Return the (X, Y) coordinate for the center point of the cell that contains the specified text.  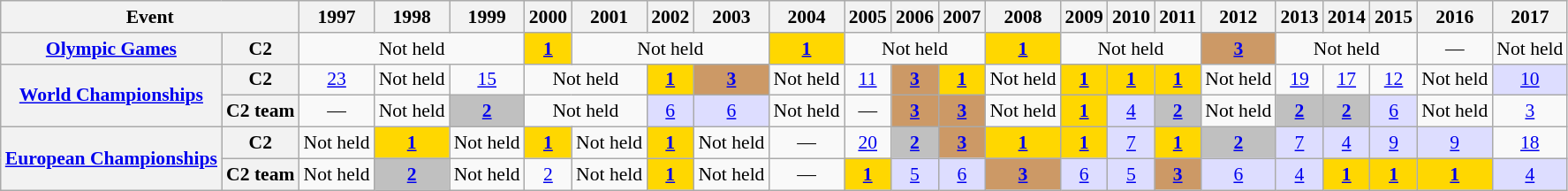
2005 (867, 17)
Olympic Games (111, 49)
18 (1530, 143)
2015 (1394, 17)
2004 (806, 17)
2002 (670, 17)
23 (337, 80)
2000 (548, 17)
2001 (610, 17)
17 (1346, 80)
19 (1299, 80)
1999 (488, 17)
World Championships (111, 95)
2008 (1023, 17)
2006 (915, 17)
2017 (1530, 17)
20 (867, 143)
1997 (337, 17)
2009 (1085, 17)
12 (1394, 80)
15 (488, 80)
2003 (731, 17)
2013 (1299, 17)
2007 (961, 17)
2016 (1454, 17)
11 (867, 80)
10 (1530, 80)
2011 (1178, 17)
1998 (412, 17)
Event (150, 17)
European Championships (111, 159)
2012 (1238, 17)
2010 (1131, 17)
2014 (1346, 17)
